Find where the given text appears and provide that cell's center as [x, y] coordinate. 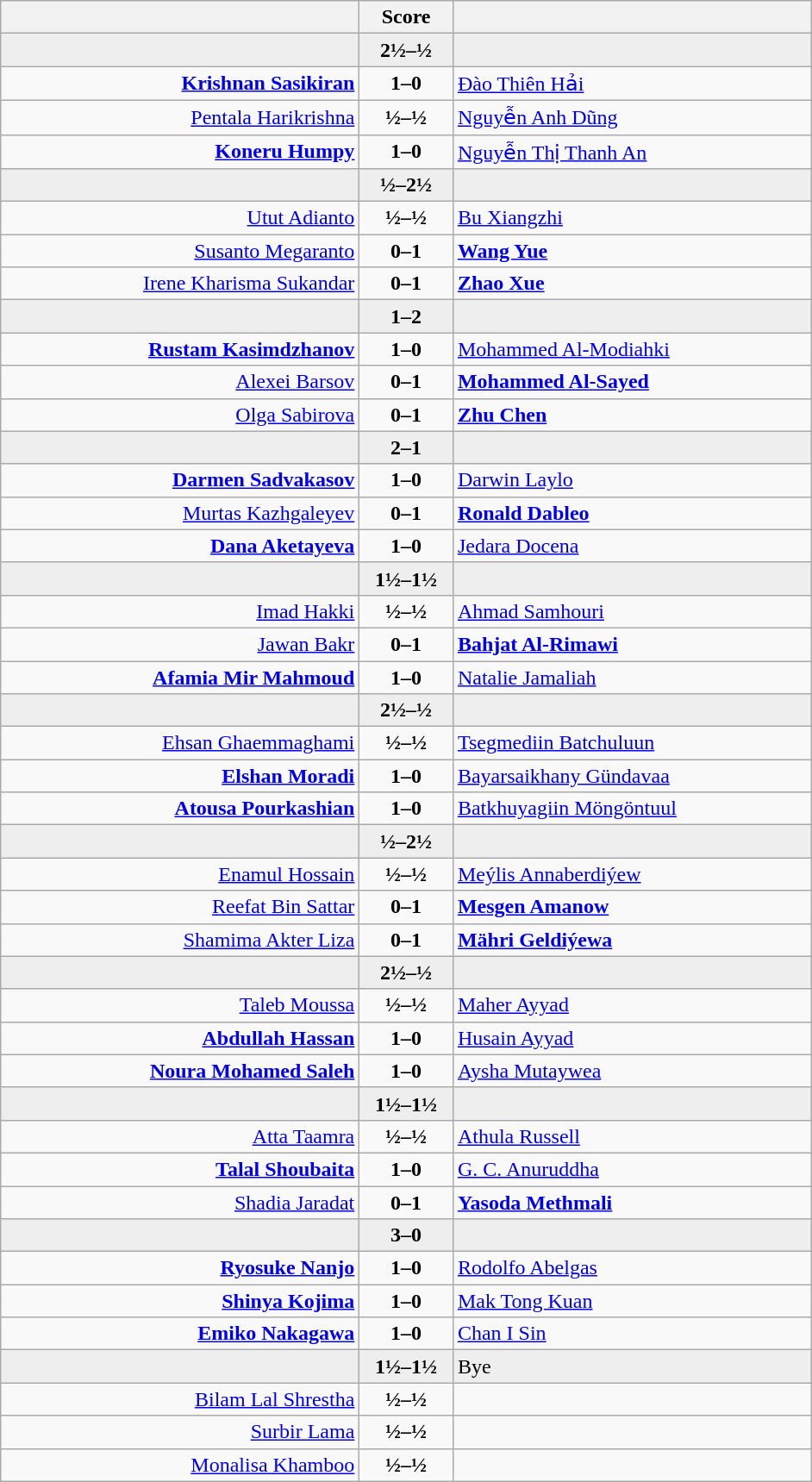
Zhu Chen [632, 415]
Noura Mohamed Saleh [180, 1071]
Surbir Lama [180, 1432]
Enamul Hossain [180, 874]
Shinya Kojima [180, 1301]
Atousa Pourkashian [180, 809]
Athula Russell [632, 1136]
Jawan Bakr [180, 644]
Chan I Sin [632, 1334]
Bahjat Al-Rimawi [632, 644]
Bayarsaikhany Gündavaa [632, 776]
Meýlis Annaberdiýew [632, 874]
Bu Xiangzhi [632, 218]
Reefat Bin Sattar [180, 907]
Mähri Geldiýewa [632, 940]
Score [407, 17]
Batkhuyagiin Möngöntuul [632, 809]
Darmen Sadvakasov [180, 480]
Ronald Dableo [632, 513]
Bilam Lal Shrestha [180, 1399]
Atta Taamra [180, 1136]
Murtas Kazhgaleyev [180, 513]
Abdullah Hassan [180, 1038]
Shadia Jaradat [180, 1203]
Nguyễn Thị Thanh An [632, 152]
Susanto Megaranto [180, 251]
Ryosuke Nanjo [180, 1268]
Talal Shoubaita [180, 1169]
Mohammed Al-Sayed [632, 382]
Afamia Mir Mahmoud [180, 677]
Ahmad Samhouri [632, 611]
Tsegmediin Batchuluun [632, 743]
Irene Kharisma Sukandar [180, 284]
Monalisa Khamboo [180, 1465]
Dana Aketayeva [180, 546]
G. C. Anuruddha [632, 1169]
2–1 [407, 447]
Alexei Barsov [180, 382]
Rodolfo Abelgas [632, 1268]
Jedara Docena [632, 546]
Maher Ayyad [632, 1005]
Mesgen Amanow [632, 907]
Elshan Moradi [180, 776]
Ehsan Ghaemmaghami [180, 743]
Krishnan Sasikiran [180, 84]
Yasoda Methmali [632, 1203]
Mak Tong Kuan [632, 1301]
Husain Ayyad [632, 1038]
Natalie Jamaliah [632, 677]
Olga Sabirova [180, 415]
1–2 [407, 316]
Rustam Kasimdzhanov [180, 349]
Đào Thiên Hải [632, 84]
Utut Adianto [180, 218]
Taleb Moussa [180, 1005]
Imad Hakki [180, 611]
Aysha Mutaywea [632, 1071]
Darwin Laylo [632, 480]
Wang Yue [632, 251]
Shamima Akter Liza [180, 940]
Emiko Nakagawa [180, 1334]
Zhao Xue [632, 284]
Bye [632, 1366]
Pentala Harikrishna [180, 117]
3–0 [407, 1235]
Nguyễn Anh Dũng [632, 117]
Mohammed Al-Modiahki [632, 349]
Koneru Humpy [180, 152]
